Determine the (X, Y) coordinate at the center of the cell enclosing the given text.  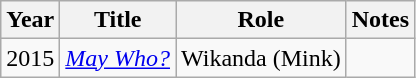
Wikanda (Mink) (262, 58)
Title (118, 20)
May Who? (118, 58)
2015 (30, 58)
Notes (380, 20)
Year (30, 20)
Role (262, 20)
